Provide the [x, y] coordinate of the cell's center where the given text is located.  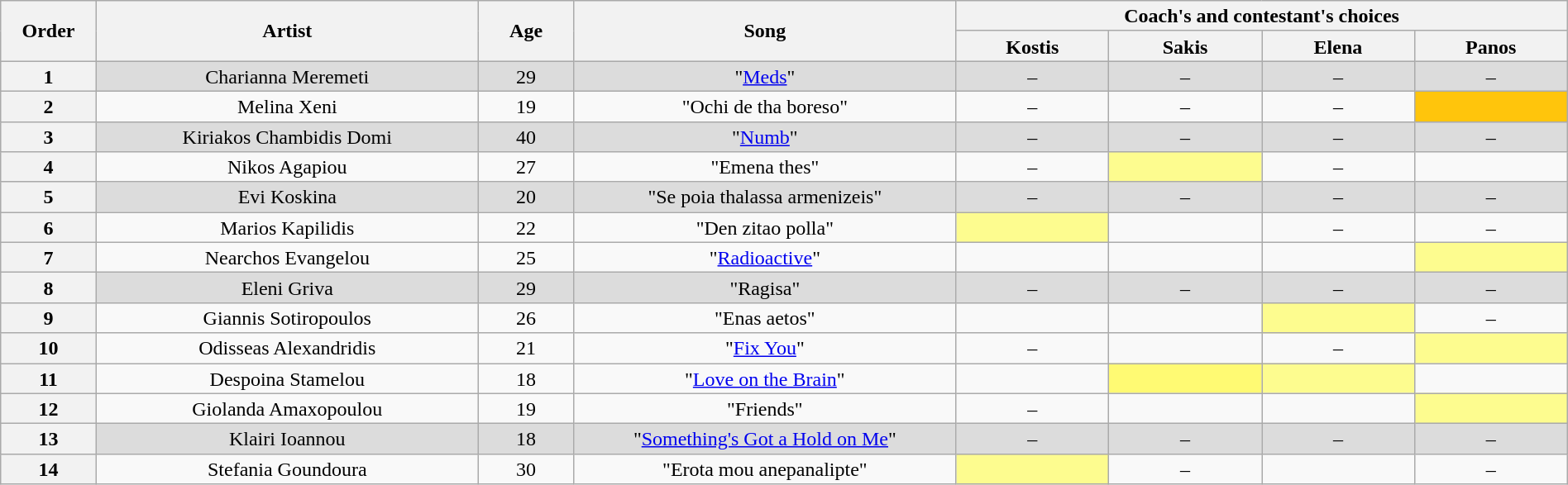
"Enas aetos" [765, 317]
7 [49, 258]
13 [49, 440]
Artist [287, 31]
"Ochi de tha boreso" [765, 106]
Klairi Ioannou [287, 440]
Evi Koskina [287, 197]
11 [49, 378]
9 [49, 317]
27 [526, 167]
"Love on the Brain" [765, 378]
21 [526, 349]
"Friends" [765, 408]
Song [765, 31]
"Fix You" [765, 349]
8 [49, 288]
6 [49, 228]
Despoina Stamelou [287, 378]
"Den zitao polla" [765, 228]
40 [526, 137]
2 [49, 106]
Odisseas Alexandridis [287, 349]
Charianna Meremeti [287, 76]
Sakis [1186, 46]
26 [526, 317]
Giannis Sotiropoulos [287, 317]
Coach's and contestant's choices [1262, 17]
Order [49, 31]
Kiriakos Chambidis Domi [287, 137]
Eleni Griva [287, 288]
"Meds" [765, 76]
Stefania Goundoura [287, 469]
14 [49, 469]
4 [49, 167]
5 [49, 197]
1 [49, 76]
10 [49, 349]
"Se poia thalassa armenizeis" [765, 197]
3 [49, 137]
Kostis [1032, 46]
"Emena thes" [765, 167]
Panos [1490, 46]
Nearchos Evangelou [287, 258]
Elena [1338, 46]
12 [49, 408]
30 [526, 469]
Melina Xeni [287, 106]
"Numb" [765, 137]
"Ragisa" [765, 288]
22 [526, 228]
Age [526, 31]
"Something's Got a Hold on Me" [765, 440]
20 [526, 197]
Giolanda Amaxopoulou [287, 408]
Marios Kapilidis [287, 228]
Nikos Agapiou [287, 167]
"Erota mou anepanalipte" [765, 469]
25 [526, 258]
"Radioactive" [765, 258]
